Capture the cell that displays the provided text and extract its (x, y) central coordinate. 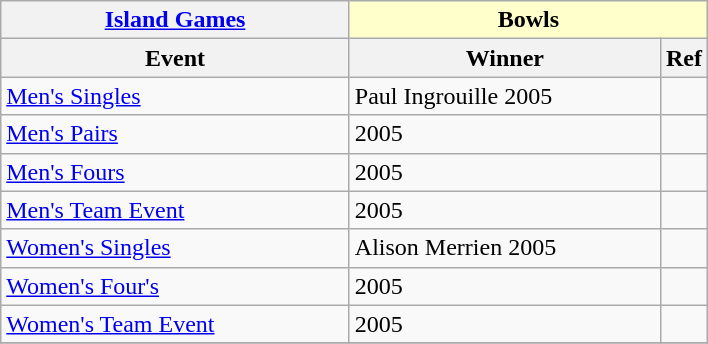
Event (176, 58)
Bowls (528, 20)
Men's Fours (176, 172)
Women's Four's (176, 286)
Ref (684, 58)
Men's Singles (176, 96)
Women's Team Event (176, 324)
Alison Merrien 2005 (504, 248)
Winner (504, 58)
Men's Team Event (176, 210)
Men's Pairs (176, 134)
Women's Singles (176, 248)
Paul Ingrouille 2005 (504, 96)
Island Games (176, 20)
